For the text-containing cell, return its midpoint in (x, y) coordinate format. 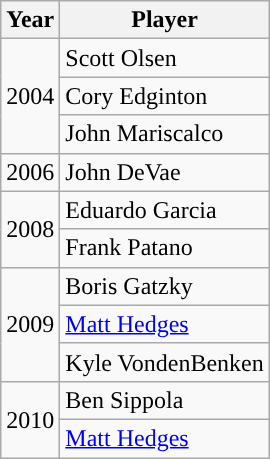
2006 (30, 172)
2008 (30, 229)
Eduardo Garcia (164, 210)
Boris Gatzky (164, 286)
2009 (30, 324)
Year (30, 20)
2004 (30, 96)
Player (164, 20)
Ben Sippola (164, 400)
Kyle VondenBenken (164, 362)
Cory Edginton (164, 96)
John Mariscalco (164, 134)
2010 (30, 419)
Scott Olsen (164, 58)
Frank Patano (164, 248)
John DeVae (164, 172)
